Provide the [x, y] coordinate of the cell's center where the given text is located.  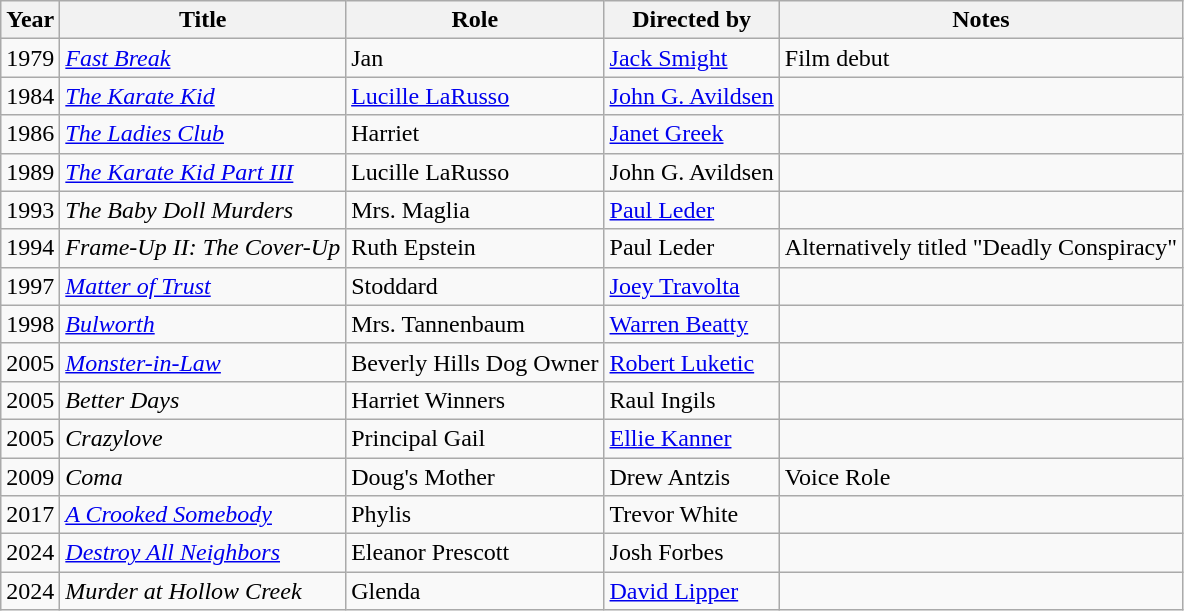
1998 [30, 324]
Jan [475, 58]
1979 [30, 58]
1984 [30, 96]
The Baby Doll Murders [203, 210]
Harriet [475, 134]
Directed by [692, 20]
1989 [30, 172]
The Karate Kid [203, 96]
Principal Gail [475, 438]
Warren Beatty [692, 324]
2009 [30, 477]
Glenda [475, 591]
Janet Greek [692, 134]
1993 [30, 210]
Doug's Mother [475, 477]
1997 [30, 286]
Murder at Hollow Creek [203, 591]
Jack Smight [692, 58]
The Karate Kid Part III [203, 172]
Destroy All Neighbors [203, 553]
Role [475, 20]
The Ladies Club [203, 134]
2017 [30, 515]
Josh Forbes [692, 553]
Year [30, 20]
David Lipper [692, 591]
Better Days [203, 400]
1994 [30, 248]
Robert Luketic [692, 362]
Raul Ingils [692, 400]
Phylis [475, 515]
Matter of Trust [203, 286]
Eleanor Prescott [475, 553]
Film debut [980, 58]
Ruth Epstein [475, 248]
Alternatively titled "Deadly Conspiracy" [980, 248]
Fast Break [203, 58]
Stoddard [475, 286]
Bulworth [203, 324]
A Crooked Somebody [203, 515]
Joey Travolta [692, 286]
Trevor White [692, 515]
Beverly Hills Dog Owner [475, 362]
Monster-in-Law [203, 362]
Notes [980, 20]
Frame-Up II: The Cover-Up [203, 248]
Crazylove [203, 438]
1986 [30, 134]
Ellie Kanner [692, 438]
Mrs. Tannenbaum [475, 324]
Coma [203, 477]
Title [203, 20]
Drew Antzis [692, 477]
Harriet Winners [475, 400]
Voice Role [980, 477]
Mrs. Maglia [475, 210]
